Search for the cell housing the specified text and yield its (x, y) center coordinate. 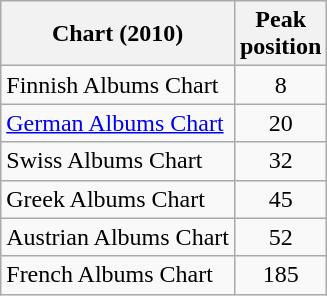
Swiss Albums Chart (118, 161)
45 (280, 199)
Greek Albums Chart (118, 199)
20 (280, 123)
Chart (2010) (118, 34)
French Albums Chart (118, 275)
Austrian Albums Chart (118, 237)
8 (280, 85)
185 (280, 275)
Finnish Albums Chart (118, 85)
52 (280, 237)
32 (280, 161)
German Albums Chart (118, 123)
Peakposition (280, 34)
